Locate the cell with the specified text and output its (X, Y) center coordinate. 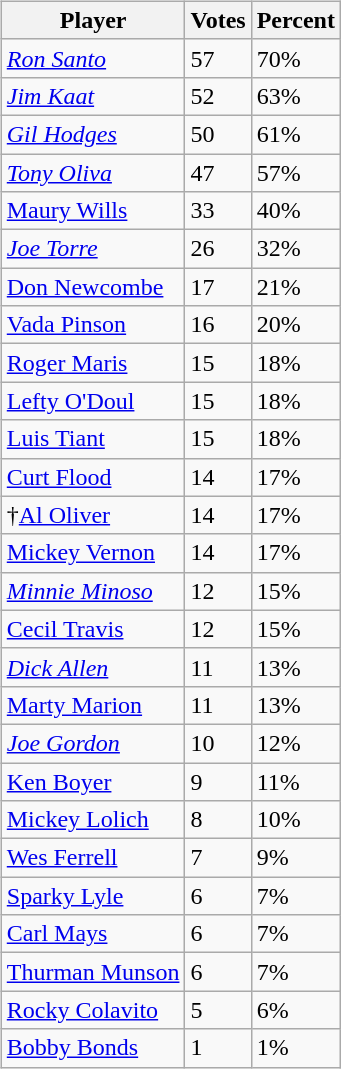
Dick Allen (93, 667)
Ken Boyer (93, 781)
Mickey Vernon (93, 553)
Cecil Travis (93, 629)
5 (218, 1010)
Votes (218, 20)
61% (296, 134)
Ron Santo (93, 58)
32% (296, 249)
†Al Oliver (93, 515)
12% (296, 743)
17 (218, 287)
11% (296, 781)
Carl Mays (93, 934)
63% (296, 96)
Minnie Minoso (93, 591)
8 (218, 820)
7 (218, 858)
Jim Kaat (93, 96)
26 (218, 249)
Curt Flood (93, 477)
Joe Gordon (93, 743)
Maury Wills (93, 211)
40% (296, 211)
16 (218, 325)
Luis Tiant (93, 439)
Percent (296, 20)
70% (296, 58)
Rocky Colavito (93, 1010)
47 (218, 173)
1 (218, 1048)
50 (218, 134)
Thurman Munson (93, 972)
52 (218, 96)
Roger Maris (93, 363)
33 (218, 211)
21% (296, 287)
Mickey Lolich (93, 820)
6% (296, 1010)
Bobby Bonds (93, 1048)
Lefty O'Doul (93, 401)
Don Newcombe (93, 287)
10 (218, 743)
Marty Marion (93, 705)
Vada Pinson (93, 325)
57% (296, 173)
Tony Oliva (93, 173)
Joe Torre (93, 249)
10% (296, 820)
1% (296, 1048)
Player (93, 20)
Wes Ferrell (93, 858)
20% (296, 325)
57 (218, 58)
Gil Hodges (93, 134)
9 (218, 781)
9% (296, 858)
Sparky Lyle (93, 896)
